Determine the (x, y) coordinate at the center of the cell enclosing the given text.  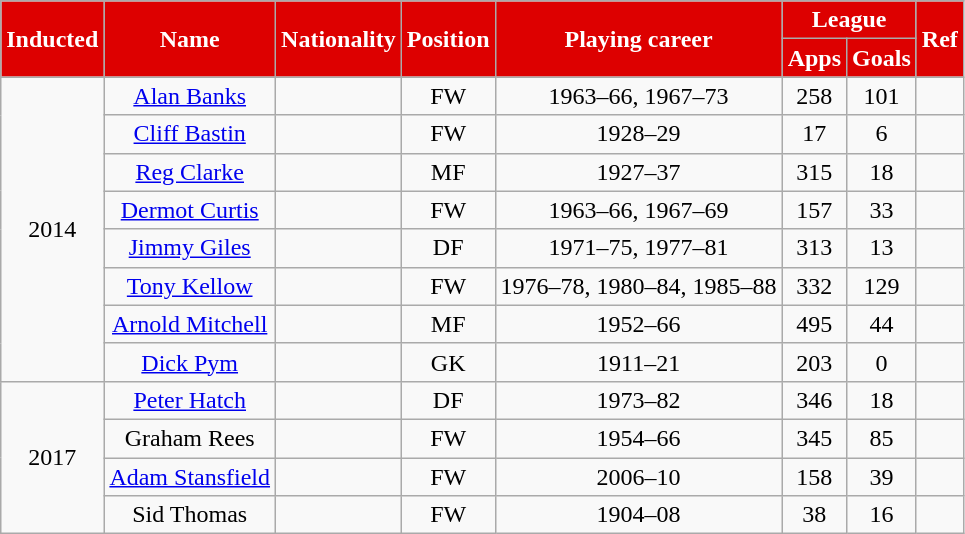
1973–82 (638, 400)
345 (814, 438)
1928–29 (638, 134)
League (849, 20)
6 (882, 134)
38 (814, 515)
101 (882, 96)
Ref (940, 39)
Nationality (339, 39)
1954–66 (638, 438)
Dermot Curtis (190, 210)
2017 (52, 457)
2014 (52, 229)
157 (814, 210)
Tony Kellow (190, 286)
0 (882, 362)
313 (814, 248)
1927–37 (638, 172)
1976–78, 1980–84, 1985–88 (638, 286)
Reg Clarke (190, 172)
Peter Hatch (190, 400)
Alan Banks (190, 96)
1971–75, 1977–81 (638, 248)
Playing career (638, 39)
Adam Stansfield (190, 477)
129 (882, 286)
Inducted (52, 39)
158 (814, 477)
1963–66, 1967–73 (638, 96)
258 (814, 96)
Position (448, 39)
2006–10 (638, 477)
332 (814, 286)
16 (882, 515)
346 (814, 400)
Graham Rees (190, 438)
Sid Thomas (190, 515)
44 (882, 324)
Arnold Mitchell (190, 324)
Cliff Bastin (190, 134)
495 (814, 324)
1911–21 (638, 362)
GK (448, 362)
315 (814, 172)
85 (882, 438)
1904–08 (638, 515)
1952–66 (638, 324)
Name (190, 39)
Jimmy Giles (190, 248)
39 (882, 477)
33 (882, 210)
Apps (814, 58)
Dick Pym (190, 362)
13 (882, 248)
17 (814, 134)
Goals (882, 58)
203 (814, 362)
1963–66, 1967–69 (638, 210)
